Locate the cell with the specified text and output its [X, Y] center coordinate. 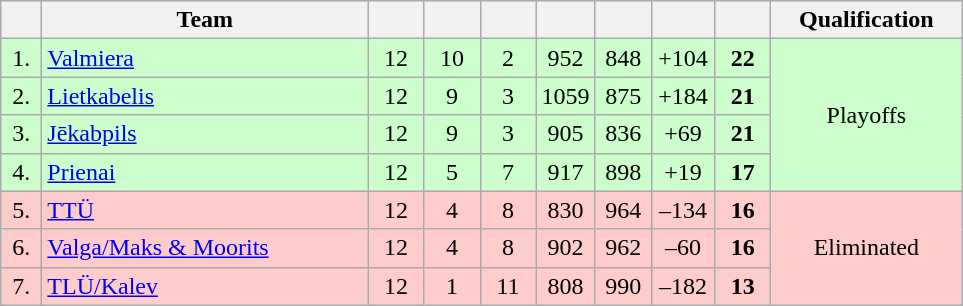
Qualification [866, 20]
–134 [683, 210]
+19 [683, 172]
1 [452, 286]
7. [22, 286]
898 [623, 172]
952 [566, 58]
3. [22, 134]
Jēkabpils [205, 134]
+184 [683, 96]
1059 [566, 96]
990 [623, 286]
6. [22, 248]
13 [743, 286]
848 [623, 58]
836 [623, 134]
808 [566, 286]
Valmiera [205, 58]
902 [566, 248]
+69 [683, 134]
4. [22, 172]
1. [22, 58]
10 [452, 58]
17 [743, 172]
964 [623, 210]
917 [566, 172]
7 [508, 172]
5. [22, 210]
TLÜ/Kalev [205, 286]
Team [205, 20]
Eliminated [866, 248]
905 [566, 134]
5 [452, 172]
875 [623, 96]
Prienai [205, 172]
TTÜ [205, 210]
22 [743, 58]
+104 [683, 58]
Playoffs [866, 115]
962 [623, 248]
Valga/Maks & Moorits [205, 248]
–182 [683, 286]
830 [566, 210]
Lietkabelis [205, 96]
–60 [683, 248]
2 [508, 58]
11 [508, 286]
2. [22, 96]
